Extract the [X, Y] coordinate from the center of the cell holding the provided text.  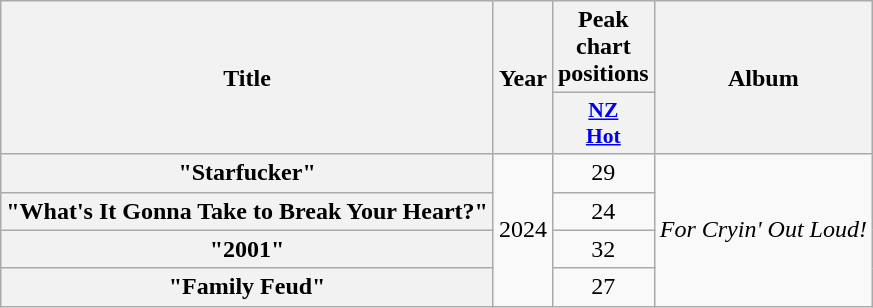
Title [248, 78]
2024 [522, 230]
"Family Feud" [248, 287]
24 [603, 211]
Year [522, 78]
"What's It Gonna Take to Break Your Heart?" [248, 211]
32 [603, 249]
Peak chart positions [603, 47]
27 [603, 287]
For Cryin' Out Loud! [763, 230]
"2001" [248, 249]
NZHot [603, 124]
29 [603, 173]
Album [763, 78]
"Starfucker" [248, 173]
